Extract the (X, Y) coordinate from the center of the cell holding the provided text.  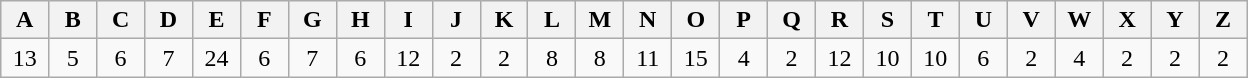
E (216, 20)
O (696, 20)
15 (696, 58)
13 (25, 58)
F (264, 20)
D (169, 20)
11 (648, 58)
R (840, 20)
Y (1175, 20)
U (983, 20)
T (935, 20)
B (73, 20)
24 (216, 58)
M (600, 20)
I (408, 20)
L (552, 20)
W (1079, 20)
V (1031, 20)
S (887, 20)
C (121, 20)
Z (1223, 20)
H (360, 20)
P (744, 20)
K (504, 20)
Q (792, 20)
N (648, 20)
X (1127, 20)
G (312, 20)
A (25, 20)
J (456, 20)
5 (73, 58)
